Return the [x, y] coordinate for the center point of the cell that contains the specified text.  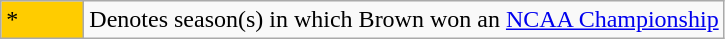
* [42, 20]
Denotes season(s) in which Brown won an NCAA Championship [404, 20]
